Identify which cell holds the provided text, then report its (x, y) central coordinate. 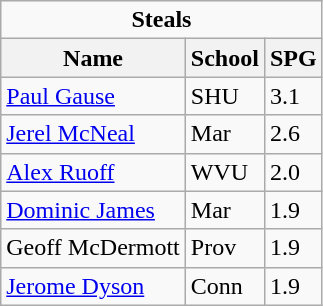
Conn (224, 286)
2.0 (293, 172)
SPG (293, 58)
Geoff McDermott (94, 248)
Name (94, 58)
3.1 (293, 96)
2.6 (293, 134)
Prov (224, 248)
Alex Ruoff (94, 172)
WVU (224, 172)
Paul Gause (94, 96)
Dominic James (94, 210)
Steals (162, 20)
School (224, 58)
Jerome Dyson (94, 286)
Jerel McNeal (94, 134)
SHU (224, 96)
